Pinpoint the cell where the given text exists, returning its (x, y) midpoint coordinate. 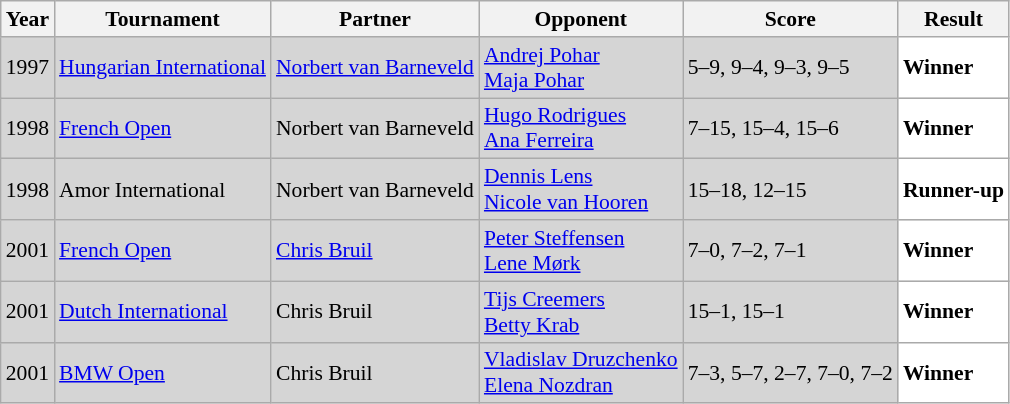
Amor International (162, 190)
7–0, 7–2, 7–1 (790, 250)
Dutch International (162, 312)
Peter Steffensen Lene Mørk (581, 250)
7–3, 5–7, 2–7, 7–0, 7–2 (790, 372)
Dennis Lens Nicole van Hooren (581, 190)
Runner-up (954, 190)
Tijs Creemers Betty Krab (581, 312)
15–1, 15–1 (790, 312)
15–18, 12–15 (790, 190)
7–15, 15–4, 15–6 (790, 128)
Tournament (162, 19)
Hugo Rodrigues Ana Ferreira (581, 128)
Year (28, 19)
Vladislav Druzchenko Elena Nozdran (581, 372)
Result (954, 19)
Opponent (581, 19)
BMW Open (162, 372)
Andrej Pohar Maja Pohar (581, 68)
Hungarian International (162, 68)
Score (790, 19)
5–9, 9–4, 9–3, 9–5 (790, 68)
1997 (28, 68)
Partner (375, 19)
